From the cell containing the given text, extract its center point as [X, Y] coordinate. 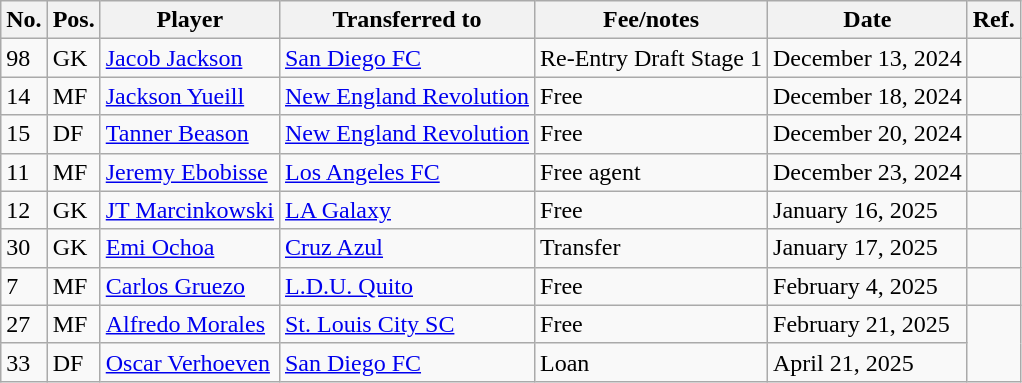
December 13, 2024 [868, 58]
January 16, 2025 [868, 210]
February 21, 2025 [868, 324]
Carlos Gruezo [190, 286]
Transferred to [406, 20]
Pos. [74, 20]
December 23, 2024 [868, 172]
Cruz Azul [406, 248]
Jacob Jackson [190, 58]
Date [868, 20]
Player [190, 20]
Transfer [652, 248]
30 [24, 248]
December 18, 2024 [868, 96]
27 [24, 324]
15 [24, 134]
12 [24, 210]
JT Marcinkowski [190, 210]
98 [24, 58]
Ref. [994, 20]
14 [24, 96]
Fee/notes [652, 20]
Jackson Yueill [190, 96]
Oscar Verhoeven [190, 362]
Re-Entry Draft Stage 1 [652, 58]
Alfredo Morales [190, 324]
11 [24, 172]
7 [24, 286]
L.D.U. Quito [406, 286]
St. Louis City SC [406, 324]
Loan [652, 362]
April 21, 2025 [868, 362]
Emi Ochoa [190, 248]
LA Galaxy [406, 210]
Los Angeles FC [406, 172]
No. [24, 20]
Jeremy Ebobisse [190, 172]
Free agent [652, 172]
February 4, 2025 [868, 286]
33 [24, 362]
January 17, 2025 [868, 248]
Tanner Beason [190, 134]
December 20, 2024 [868, 134]
